Extract the (X, Y) coordinate from the center of the cell holding the provided text.  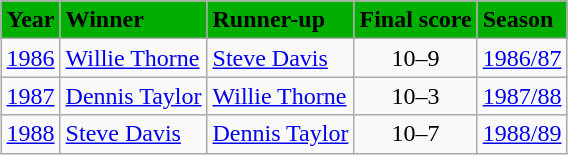
10–7 (416, 134)
Year (30, 20)
Runner-up (280, 20)
1986/87 (522, 58)
10–9 (416, 58)
Season (522, 20)
1988/89 (522, 134)
1987 (30, 96)
1987/88 (522, 96)
Final score (416, 20)
1988 (30, 134)
Winner (134, 20)
1986 (30, 58)
10–3 (416, 96)
